Pinpoint the cell where the given text exists, returning its (x, y) midpoint coordinate. 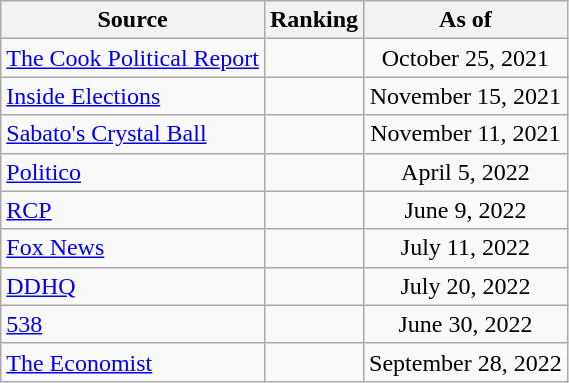
November 11, 2021 (466, 134)
September 28, 2022 (466, 362)
Fox News (133, 248)
July 20, 2022 (466, 286)
Politico (133, 172)
The Cook Political Report (133, 58)
Sabato's Crystal Ball (133, 134)
Inside Elections (133, 96)
538 (133, 324)
Ranking (314, 20)
October 25, 2021 (466, 58)
June 9, 2022 (466, 210)
DDHQ (133, 286)
Source (133, 20)
June 30, 2022 (466, 324)
As of (466, 20)
RCP (133, 210)
November 15, 2021 (466, 96)
July 11, 2022 (466, 248)
April 5, 2022 (466, 172)
The Economist (133, 362)
